Extract the [x, y] coordinate from the center of the cell holding the provided text.  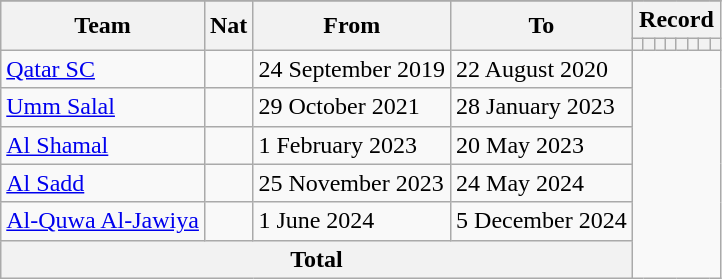
Record [676, 20]
Nat [228, 26]
To [542, 26]
28 January 2023 [542, 107]
1 June 2024 [352, 221]
25 November 2023 [352, 183]
Al Sadd [103, 183]
Total [316, 259]
5 December 2024 [542, 221]
24 September 2019 [352, 69]
Qatar SC [103, 69]
Umm Salal [103, 107]
22 August 2020 [542, 69]
From [352, 26]
29 October 2021 [352, 107]
20 May 2023 [542, 145]
Team [103, 26]
1 February 2023 [352, 145]
Al Shamal [103, 145]
Al-Quwa Al-Jawiya [103, 221]
24 May 2024 [542, 183]
